From the cell containing the given text, extract its center point as [x, y] coordinate. 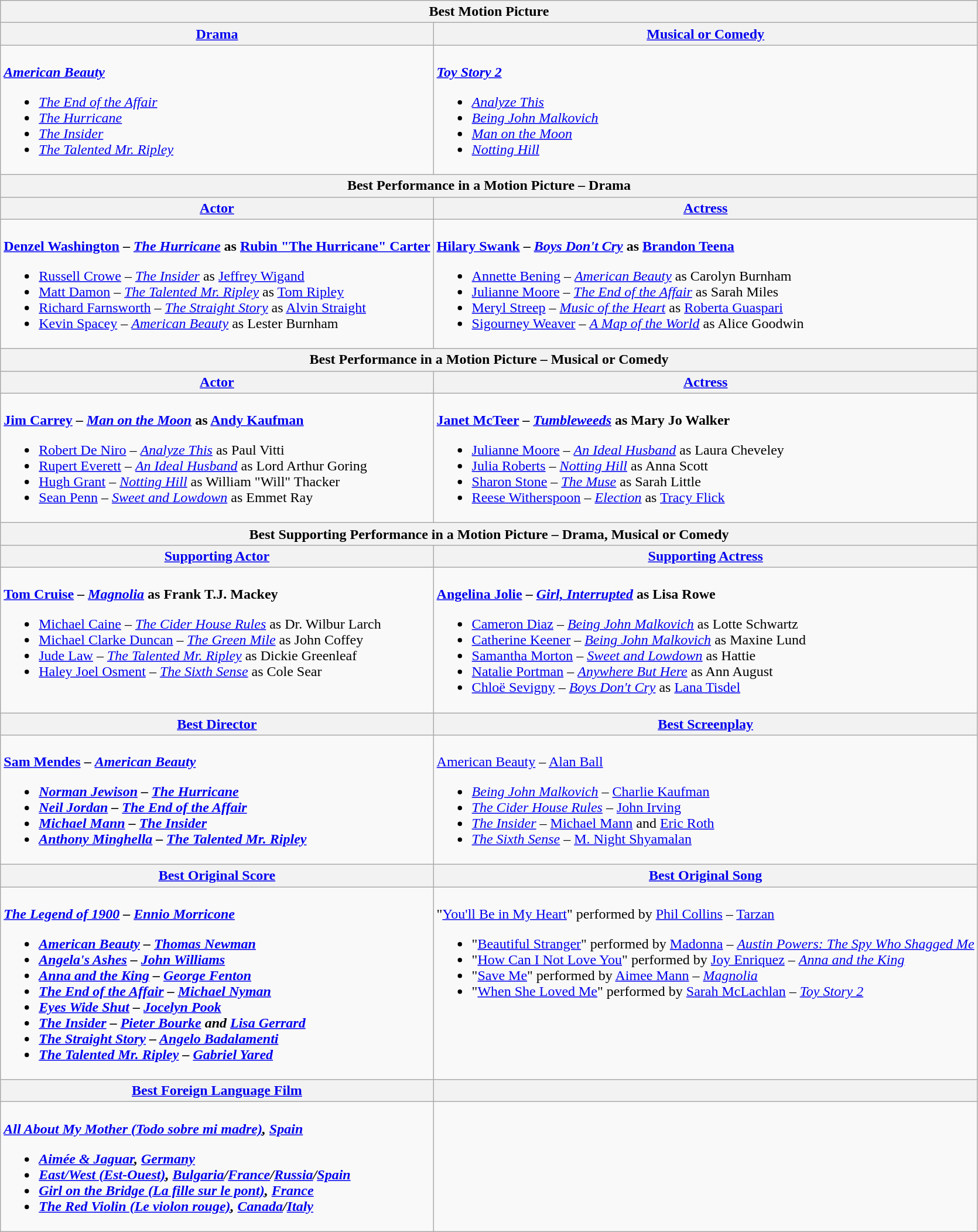
Drama [217, 34]
Supporting Actor [217, 556]
Best Performance in a Motion Picture – Drama [490, 186]
Best Original Score [217, 876]
Best Motion Picture [490, 12]
Supporting Actress [705, 556]
Best Original Song [705, 876]
Best Screenplay [705, 723]
American BeautyThe End of the AffairThe HurricaneThe InsiderThe Talented Mr. Ripley [217, 110]
Musical or Comedy [705, 34]
Toy Story 2Analyze ThisBeing John MalkovichMan on the MoonNotting Hill [705, 110]
Best Supporting Performance in a Motion Picture – Drama, Musical or Comedy [490, 534]
Best Director [217, 723]
Best Performance in a Motion Picture – Musical or Comedy [490, 360]
Best Foreign Language Film [217, 1091]
